Pinpoint the cell where the given text exists, returning its [X, Y] midpoint coordinate. 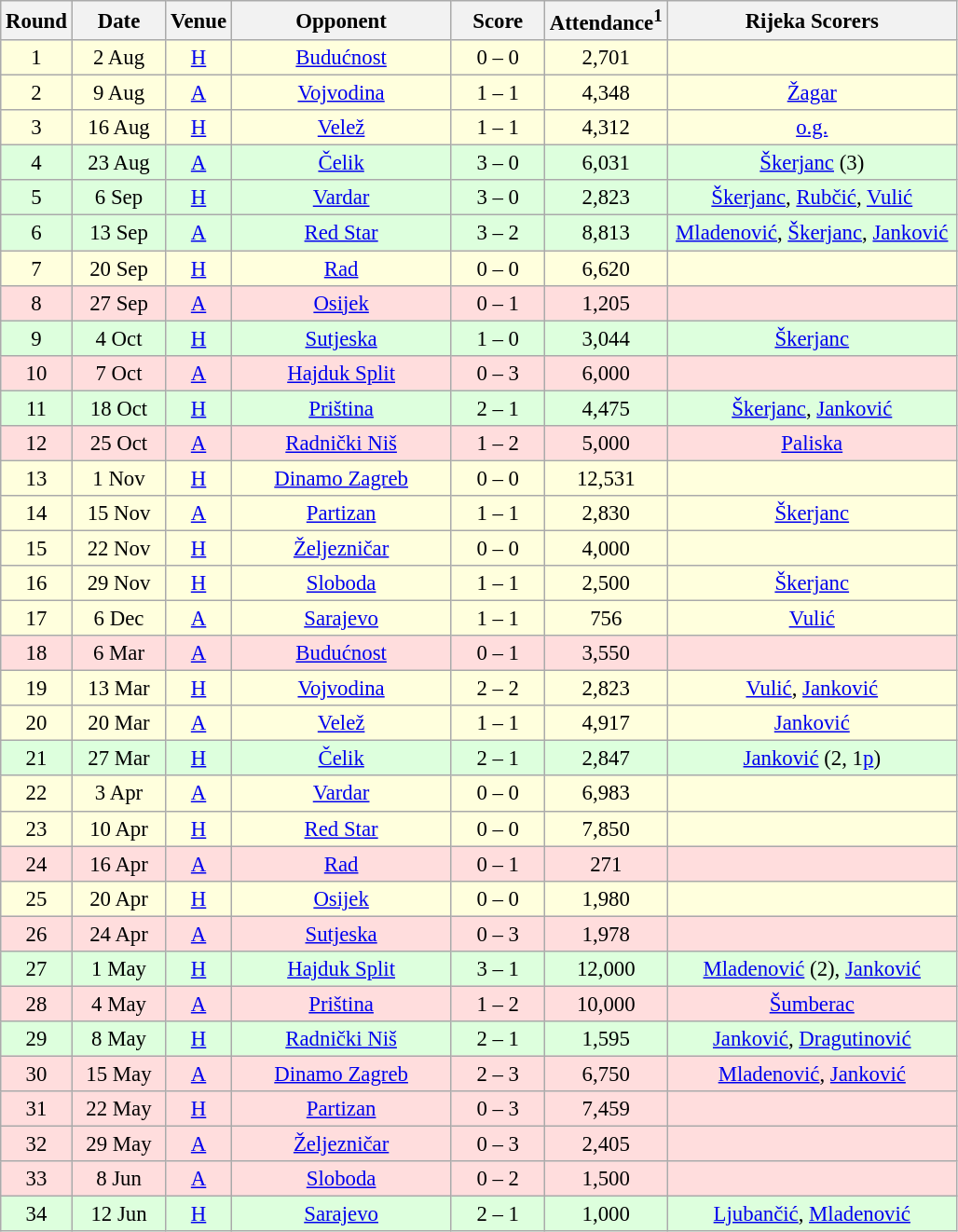
2 – 2 [498, 689]
6,000 [606, 373]
1,595 [606, 1039]
Venue [199, 21]
20 Apr [119, 898]
22 Nov [119, 548]
Vulić, Janković [813, 689]
756 [606, 619]
14 [36, 513]
10 Apr [119, 828]
2 [36, 93]
28 [36, 1004]
8 [36, 303]
2,500 [606, 583]
6,983 [606, 794]
8,813 [606, 233]
34 [36, 1214]
15 May [119, 1074]
6 Mar [119, 653]
Šumberac [813, 1004]
4 [36, 163]
4,475 [606, 408]
Attendance1 [606, 21]
3 – 2 [498, 233]
Janković, Dragutinović [813, 1039]
18 Oct [119, 408]
2,830 [606, 513]
7,850 [606, 828]
Vulić [813, 619]
2 Aug [119, 58]
Mladenović, Janković [813, 1074]
12,000 [606, 969]
Škerjanc, Rubčić, Vulić [813, 198]
12 [36, 444]
16 Aug [119, 128]
4 Oct [119, 338]
4 May [119, 1004]
11 [36, 408]
6 [36, 233]
26 [36, 934]
6,031 [606, 163]
13 Mar [119, 689]
10,000 [606, 1004]
27 Mar [119, 759]
1 May [119, 969]
15 [36, 548]
Paliska [813, 444]
3,550 [606, 653]
Mladenović (2), Janković [813, 969]
5,000 [606, 444]
27 [36, 969]
29 Nov [119, 583]
6,620 [606, 268]
Round [36, 21]
Score [498, 21]
1,205 [606, 303]
271 [606, 864]
2,405 [606, 1144]
1,980 [606, 898]
20 [36, 723]
Date [119, 21]
20 Mar [119, 723]
6 Sep [119, 198]
9 Aug [119, 93]
16 Apr [119, 864]
5 [36, 198]
12 Jun [119, 1214]
Rijeka Scorers [813, 21]
21 [36, 759]
25 Oct [119, 444]
4,917 [606, 723]
18 [36, 653]
Škerjanc, Janković [813, 408]
29 May [119, 1144]
Janković (2, 1p) [813, 759]
27 Sep [119, 303]
22 May [119, 1109]
7,459 [606, 1109]
23 Aug [119, 163]
Mladenović, Škerjanc, Janković [813, 233]
23 [36, 828]
3 Apr [119, 794]
16 [36, 583]
31 [36, 1109]
Janković [813, 723]
10 [36, 373]
2,701 [606, 58]
1 – 0 [498, 338]
7 Oct [119, 373]
1 [36, 58]
3 – 1 [498, 969]
1,978 [606, 934]
15 Nov [119, 513]
7 [36, 268]
6 Dec [119, 619]
17 [36, 619]
25 [36, 898]
8 Jun [119, 1179]
2 – 3 [498, 1074]
33 [36, 1179]
29 [36, 1039]
8 May [119, 1039]
4,312 [606, 128]
4,348 [606, 93]
Opponent [341, 21]
1,500 [606, 1179]
20 Sep [119, 268]
o.g. [813, 128]
6,750 [606, 1074]
2,847 [606, 759]
32 [36, 1144]
24 Apr [119, 934]
13 [36, 478]
13 Sep [119, 233]
9 [36, 338]
Žagar [813, 93]
3 [36, 128]
24 [36, 864]
12,531 [606, 478]
Ljubančić, Mladenović [813, 1214]
19 [36, 689]
0 – 2 [498, 1179]
Škerjanc (3) [813, 163]
1 Nov [119, 478]
4,000 [606, 548]
22 [36, 794]
1,000 [606, 1214]
30 [36, 1074]
3,044 [606, 338]
